From the cell containing the given text, extract its center point as [x, y] coordinate. 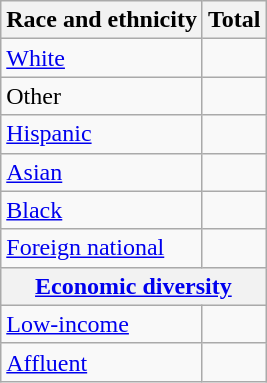
Race and ethnicity [102, 20]
Hispanic [102, 134]
Asian [102, 172]
Economic diversity [134, 286]
Affluent [102, 362]
Other [102, 96]
Foreign national [102, 248]
Total [234, 20]
Black [102, 210]
White [102, 58]
Low-income [102, 324]
